Identify which cell holds the provided text, then report its (x, y) central coordinate. 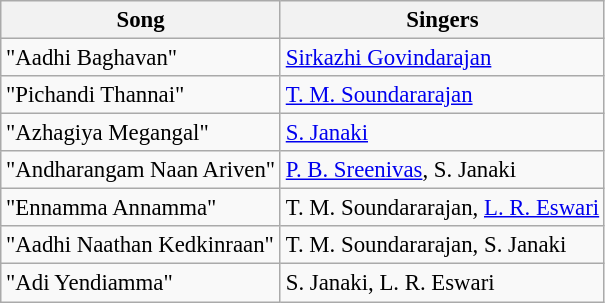
T. M. Soundararajan, L. R. Eswari (442, 208)
"Pichandi Thannai" (141, 95)
"Aadhi Naathan Kedkinraan" (141, 245)
Song (141, 20)
S. Janaki (442, 133)
Singers (442, 20)
S. Janaki, L. R. Eswari (442, 283)
"Ennamma Annamma" (141, 208)
T. M. Soundararajan, S. Janaki (442, 245)
"Andharangam Naan Ariven" (141, 170)
"Adi Yendiamma" (141, 283)
T. M. Soundararajan (442, 95)
"Aadhi Baghavan" (141, 58)
P. B. Sreenivas, S. Janaki (442, 170)
Sirkazhi Govindarajan (442, 58)
"Azhagiya Megangal" (141, 133)
